Find where the given text appears and provide that cell's center as [X, Y] coordinate. 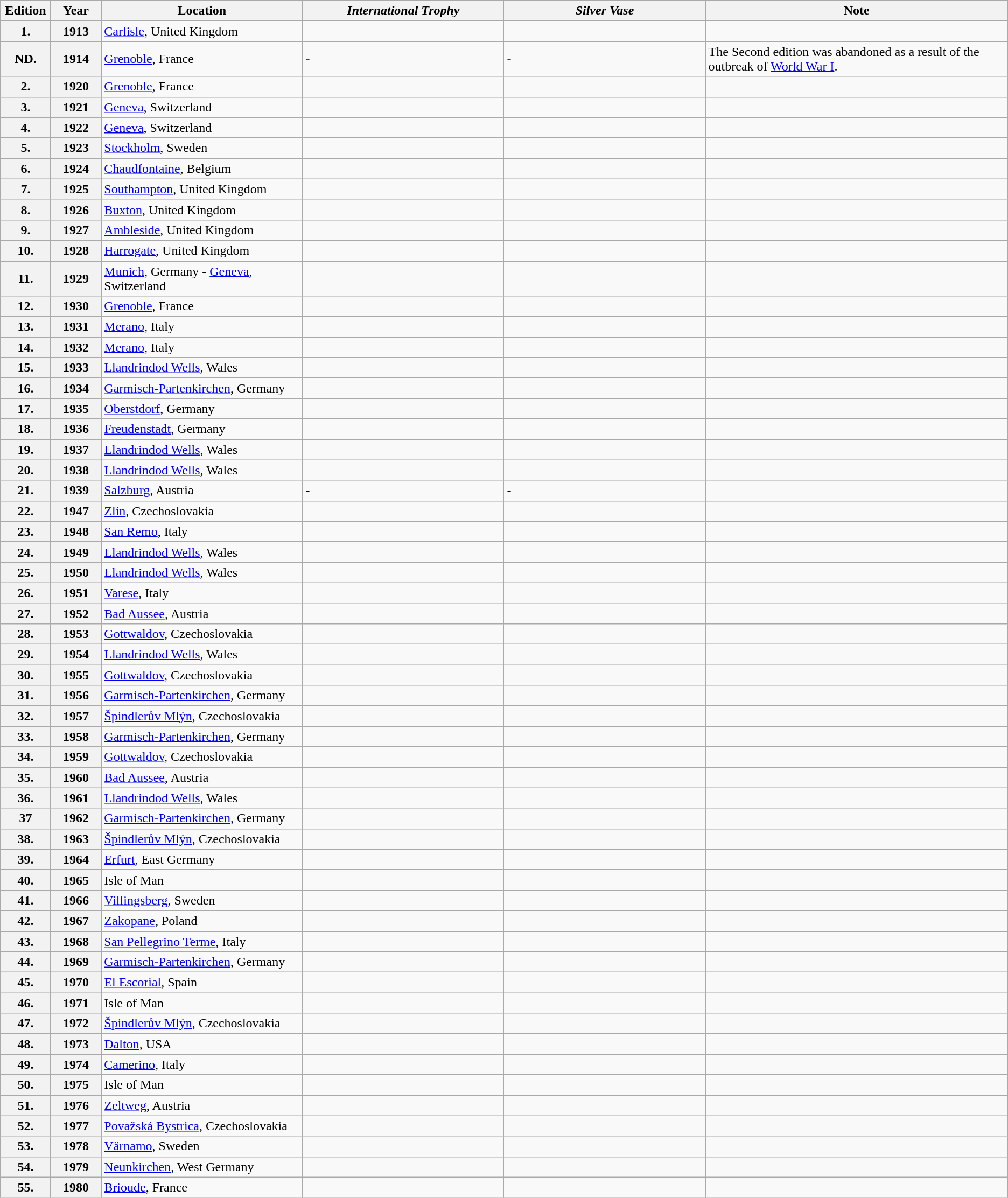
5. [26, 148]
1976 [76, 1105]
Camerino, Italy [202, 1064]
Southampton, United Kingdom [202, 189]
Silver Vase [605, 11]
21. [26, 491]
The Second edition was abandoned as a result of the outbreak of World War I. [856, 59]
48. [26, 1044]
50. [26, 1085]
San Pellegrino Terme, Italy [202, 942]
1980 [76, 1187]
7. [26, 189]
1951 [76, 593]
1954 [76, 655]
3. [26, 107]
30. [26, 675]
Munich, Germany - Geneva, Switzerland [202, 278]
1939 [76, 491]
ND. [26, 59]
1933 [76, 368]
Värnamo, Sweden [202, 1146]
Považská Bystrica, Czechoslovakia [202, 1126]
1968 [76, 942]
1965 [76, 880]
1969 [76, 962]
1977 [76, 1126]
Ambleside, United Kingdom [202, 230]
1947 [76, 511]
1924 [76, 169]
1958 [76, 737]
31. [26, 696]
36. [26, 798]
1932 [76, 347]
6. [26, 169]
1928 [76, 250]
Oberstdorf, Germany [202, 409]
Villingsberg, Sweden [202, 900]
1960 [76, 777]
1923 [76, 148]
1931 [76, 327]
1952 [76, 613]
10. [26, 250]
4. [26, 128]
1927 [76, 230]
40. [26, 880]
23. [26, 531]
1961 [76, 798]
1974 [76, 1064]
46. [26, 1003]
34. [26, 757]
13. [26, 327]
1926 [76, 209]
22. [26, 511]
Harrogate, United Kingdom [202, 250]
1967 [76, 921]
Zeltweg, Austria [202, 1105]
47. [26, 1024]
1966 [76, 900]
27. [26, 613]
Note [856, 11]
Brioude, France [202, 1187]
1935 [76, 409]
El Escorial, Spain [202, 983]
29. [26, 655]
1972 [76, 1024]
Erfurt, East Germany [202, 859]
Buxton, United Kingdom [202, 209]
Freudenstadt, Germany [202, 429]
38. [26, 839]
1938 [76, 470]
Year [76, 11]
52. [26, 1126]
Location [202, 11]
1953 [76, 634]
1914 [76, 59]
1964 [76, 859]
2. [26, 87]
1934 [76, 388]
Zlín, Czechoslovakia [202, 511]
1959 [76, 757]
1913 [76, 31]
12. [26, 306]
1937 [76, 450]
24. [26, 552]
15. [26, 368]
1. [26, 31]
35. [26, 777]
1970 [76, 983]
49. [26, 1064]
1956 [76, 696]
1949 [76, 552]
1921 [76, 107]
Carlisle, United Kingdom [202, 31]
1955 [76, 675]
33. [26, 737]
Salzburg, Austria [202, 491]
16. [26, 388]
14. [26, 347]
54. [26, 1167]
42. [26, 921]
Edition [26, 11]
8. [26, 209]
26. [26, 593]
Dalton, USA [202, 1044]
37 [26, 818]
1936 [76, 429]
1971 [76, 1003]
9. [26, 230]
San Remo, Italy [202, 531]
Chaudfontaine, Belgium [202, 169]
44. [26, 962]
Varese, Italy [202, 593]
45. [26, 983]
55. [26, 1187]
1950 [76, 572]
Zakopane, Poland [202, 921]
53. [26, 1146]
Stockholm, Sweden [202, 148]
1978 [76, 1146]
39. [26, 859]
1979 [76, 1167]
25. [26, 572]
11. [26, 278]
1963 [76, 839]
17. [26, 409]
51. [26, 1105]
43. [26, 942]
1929 [76, 278]
Neunkirchen, West Germany [202, 1167]
19. [26, 450]
1975 [76, 1085]
1962 [76, 818]
International Trophy [403, 11]
41. [26, 900]
32. [26, 716]
18. [26, 429]
28. [26, 634]
1922 [76, 128]
1957 [76, 716]
20. [26, 470]
1920 [76, 87]
1930 [76, 306]
1925 [76, 189]
1948 [76, 531]
1973 [76, 1044]
